Return the (X, Y) coordinate for the center point of the cell that contains the specified text.  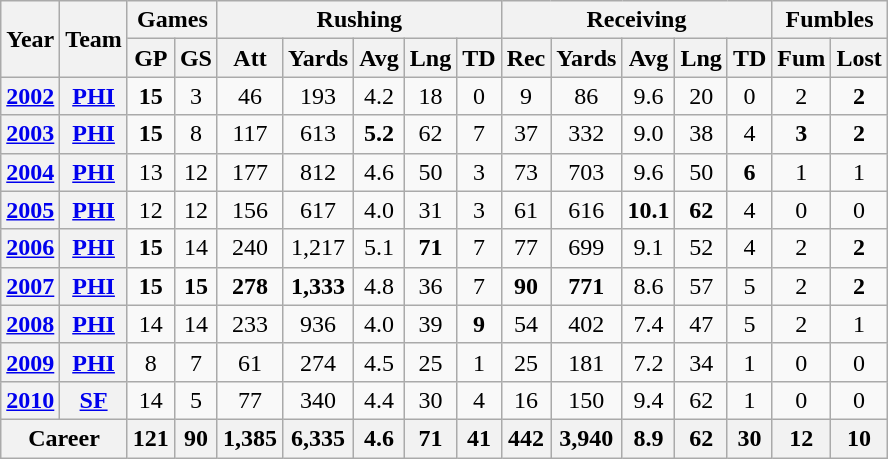
37 (526, 134)
442 (526, 438)
9.4 (648, 400)
6 (749, 172)
2009 (30, 362)
278 (250, 286)
240 (250, 248)
616 (586, 210)
2003 (30, 134)
340 (318, 400)
86 (586, 96)
117 (250, 134)
Games (172, 20)
SF (94, 400)
617 (318, 210)
233 (250, 324)
Team (94, 39)
121 (150, 438)
57 (701, 286)
Rec (526, 58)
54 (526, 324)
8.9 (648, 438)
Fumbles (830, 20)
402 (586, 324)
332 (586, 134)
Rushing (359, 20)
6,335 (318, 438)
Receiving (636, 20)
8.6 (648, 286)
5.2 (380, 134)
31 (430, 210)
52 (701, 248)
177 (250, 172)
39 (430, 324)
2007 (30, 286)
41 (479, 438)
16 (526, 400)
150 (586, 400)
4.2 (380, 96)
771 (586, 286)
Year (30, 39)
2005 (30, 210)
18 (430, 96)
Lost (859, 58)
1,333 (318, 286)
274 (318, 362)
7.2 (648, 362)
699 (586, 248)
4.4 (380, 400)
Att (250, 58)
7.4 (648, 324)
46 (250, 96)
812 (318, 172)
1,385 (250, 438)
613 (318, 134)
9.0 (648, 134)
2010 (30, 400)
Career (64, 438)
2002 (30, 96)
10.1 (648, 210)
2004 (30, 172)
9.1 (648, 248)
3,940 (586, 438)
GP (150, 58)
4.8 (380, 286)
Fum (802, 58)
703 (586, 172)
36 (430, 286)
34 (701, 362)
1,217 (318, 248)
2008 (30, 324)
156 (250, 210)
5.1 (380, 248)
2006 (30, 248)
20 (701, 96)
47 (701, 324)
38 (701, 134)
4.5 (380, 362)
193 (318, 96)
936 (318, 324)
73 (526, 172)
181 (586, 362)
GS (196, 58)
10 (859, 438)
13 (150, 172)
